Extract the [X, Y] coordinate from the center of the cell holding the provided text.  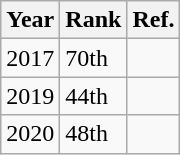
70th [94, 58]
2020 [30, 134]
48th [94, 134]
Year [30, 20]
Rank [94, 20]
2017 [30, 58]
2019 [30, 96]
Ref. [154, 20]
44th [94, 96]
